Return the [X, Y] coordinate for the center point of the cell that contains the specified text.  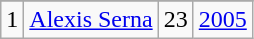
2005 [222, 20]
1 [12, 20]
23 [176, 20]
Alexis Serna [91, 20]
